Capture the cell that displays the provided text and extract its (X, Y) central coordinate. 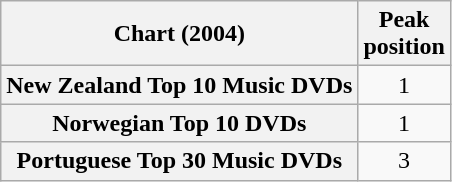
Peak position (404, 34)
Chart (2004) (180, 34)
New Zealand Top 10 Music DVDs (180, 85)
3 (404, 161)
Norwegian Top 10 DVDs (180, 123)
Portuguese Top 30 Music DVDs (180, 161)
